Return [x, y] of the center of cell containing provided text 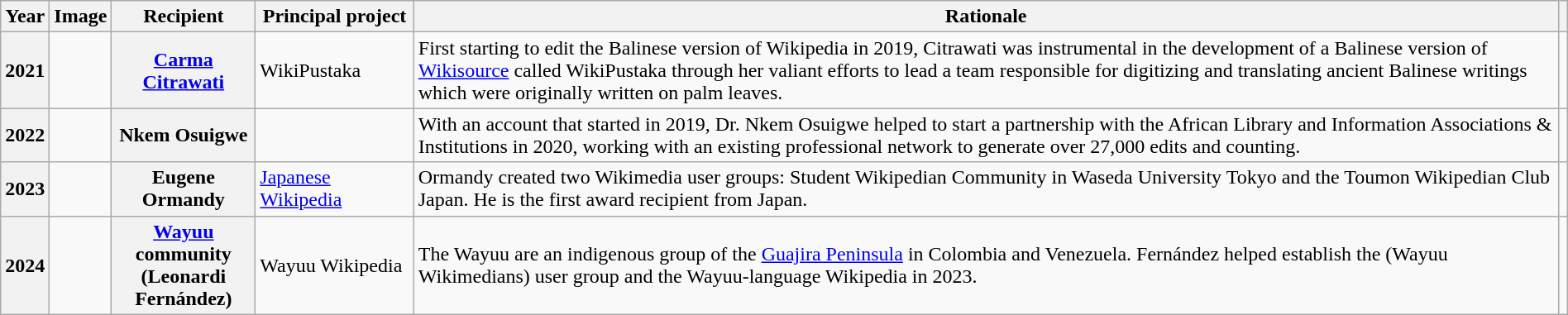
Rationale [986, 17]
Wayuu Wikipedia [334, 265]
Year [25, 17]
Japanese Wikipedia [334, 189]
2022 [25, 136]
Recipient [184, 17]
2021 [25, 70]
Eugene Ormandy [184, 189]
Image [81, 17]
Principal project [334, 17]
Carma Citrawati [184, 70]
WikiPustaka [334, 70]
Wayuu community(Leonardi Fernández) [184, 265]
Nkem Osuigwe [184, 136]
2024 [25, 265]
2023 [25, 189]
